Return the [x, y] coordinate for the center point of the cell that contains the specified text.  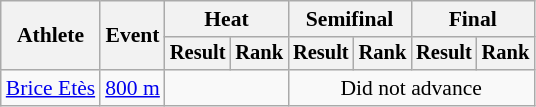
Semifinal [350, 19]
Athlete [50, 36]
Event [132, 36]
Final [472, 19]
Did not advance [411, 88]
Brice Etès [50, 88]
Heat [226, 19]
800 m [132, 88]
